From the cell containing the given text, extract its center point as (X, Y) coordinate. 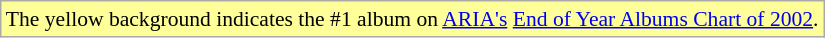
The yellow background indicates the #1 album on ARIA's End of Year Albums Chart of 2002. (412, 19)
